Detect which cell encompasses the target text, then output its [X, Y] center coordinate. 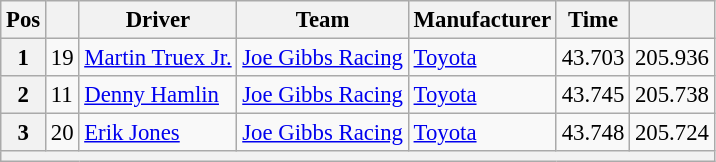
205.738 [672, 95]
43.748 [592, 133]
Manufacturer [482, 20]
205.936 [672, 58]
19 [62, 58]
1 [24, 58]
Erik Jones [158, 133]
Driver [158, 20]
Time [592, 20]
3 [24, 133]
205.724 [672, 133]
Pos [24, 20]
20 [62, 133]
43.703 [592, 58]
11 [62, 95]
Denny Hamlin [158, 95]
Martin Truex Jr. [158, 58]
43.745 [592, 95]
2 [24, 95]
Team [322, 20]
